Return the (x, y) coordinate for the center point of the cell that contains the specified text.  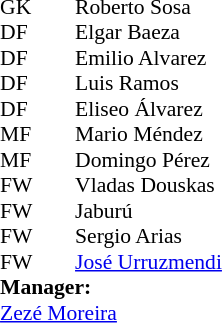
Sergio Arias (148, 237)
José Urruzmendi (148, 262)
Manager: (111, 287)
Eliseo Álvarez (148, 109)
Vladas Douskas (148, 185)
Elgar Baeza (148, 33)
Emilio Alvarez (148, 58)
Domingo Pérez (148, 160)
Jaburú (148, 211)
Luis Ramos (148, 83)
Mario Méndez (148, 135)
